Provide the (x, y) coordinate of the cell's center where the given text is located.  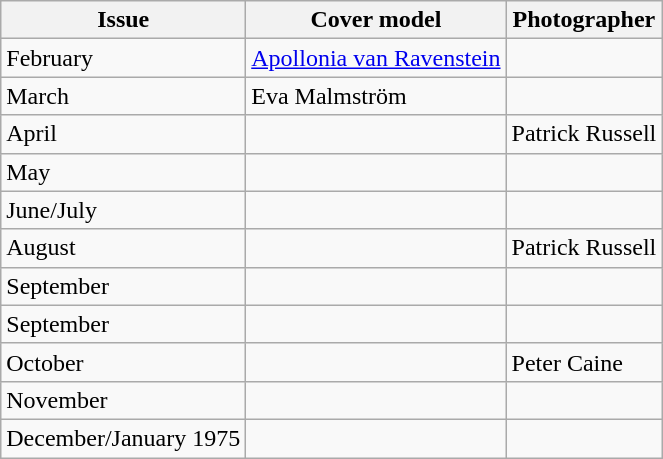
November (124, 400)
Photographer (584, 20)
May (124, 172)
April (124, 134)
August (124, 248)
June/July (124, 210)
Eva Malmström (376, 96)
February (124, 58)
Peter Caine (584, 362)
March (124, 96)
Apollonia van Ravenstein (376, 58)
December/January 1975 (124, 438)
Issue (124, 20)
October (124, 362)
Cover model (376, 20)
